Locate the cell with the specified text and output its (x, y) center coordinate. 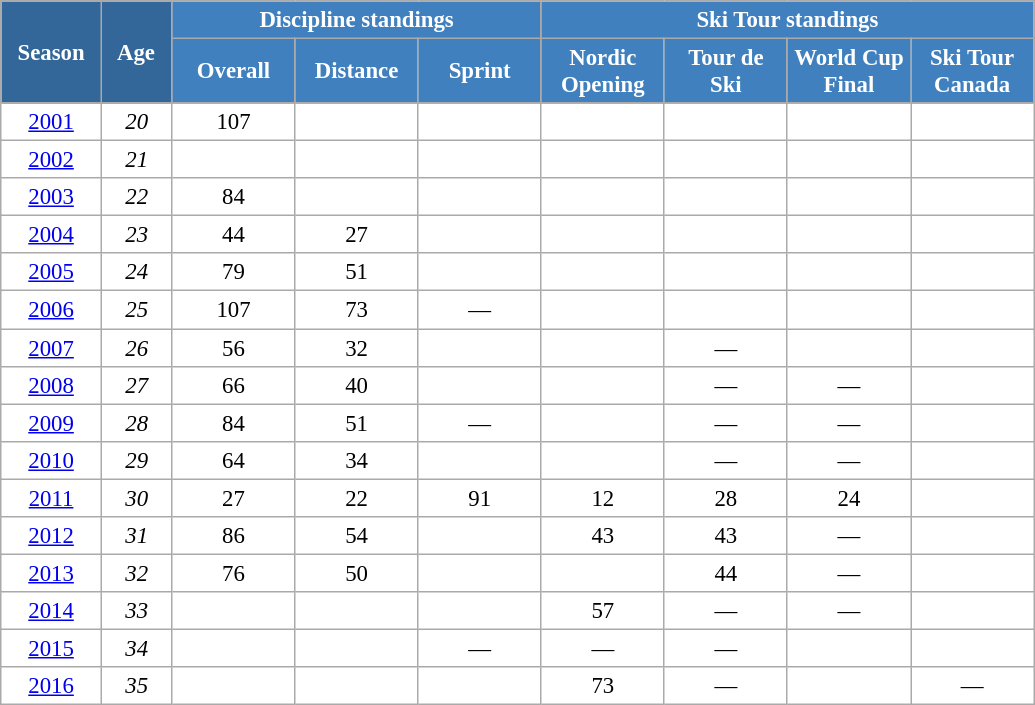
Distance (356, 72)
50 (356, 573)
2004 (52, 235)
21 (136, 160)
31 (136, 536)
2001 (52, 122)
2011 (52, 498)
66 (234, 385)
Discipline standings (356, 20)
2008 (52, 385)
29 (136, 460)
25 (136, 310)
40 (356, 385)
Tour deSki (726, 72)
20 (136, 122)
33 (136, 611)
26 (136, 348)
12 (602, 498)
2005 (52, 273)
2010 (52, 460)
2014 (52, 611)
54 (356, 536)
2012 (52, 536)
35 (136, 686)
Ski Tour standings (787, 20)
56 (234, 348)
2003 (52, 197)
Sprint (480, 72)
57 (602, 611)
Age (136, 52)
91 (480, 498)
2002 (52, 160)
Season (52, 52)
2016 (52, 686)
2015 (52, 648)
World CupFinal (848, 72)
23 (136, 235)
2013 (52, 573)
76 (234, 573)
86 (234, 536)
2006 (52, 310)
NordicOpening (602, 72)
79 (234, 273)
2009 (52, 423)
Ski TourCanada (972, 72)
30 (136, 498)
2007 (52, 348)
Overall (234, 72)
64 (234, 460)
